Extract the [X, Y] coordinate from the center of the cell holding the provided text.  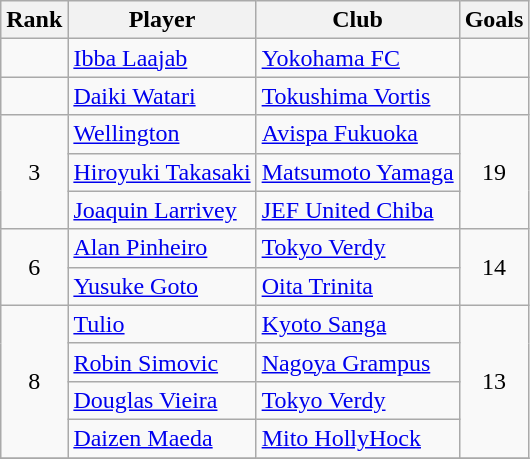
3 [34, 172]
Wellington [162, 134]
Matsumoto Yamaga [358, 172]
19 [494, 172]
Oita Trinita [358, 286]
Joaquin Larrivey [162, 210]
Rank [34, 20]
Daiki Watari [162, 96]
Nagoya Grampus [358, 362]
Hiroyuki Takasaki [162, 172]
Goals [494, 20]
Avispa Fukuoka [358, 134]
14 [494, 267]
Yokohama FC [358, 58]
8 [34, 381]
Yusuke Goto [162, 286]
Daizen Maeda [162, 438]
Douglas Vieira [162, 400]
Mito HollyHock [358, 438]
Tulio [162, 324]
Tokushima Vortis [358, 96]
Alan Pinheiro [162, 248]
Club [358, 20]
6 [34, 267]
Ibba Laajab [162, 58]
JEF United Chiba [358, 210]
Player [162, 20]
Kyoto Sanga [358, 324]
Robin Simovic [162, 362]
13 [494, 381]
